Return (X, Y) of the center of cell containing provided text 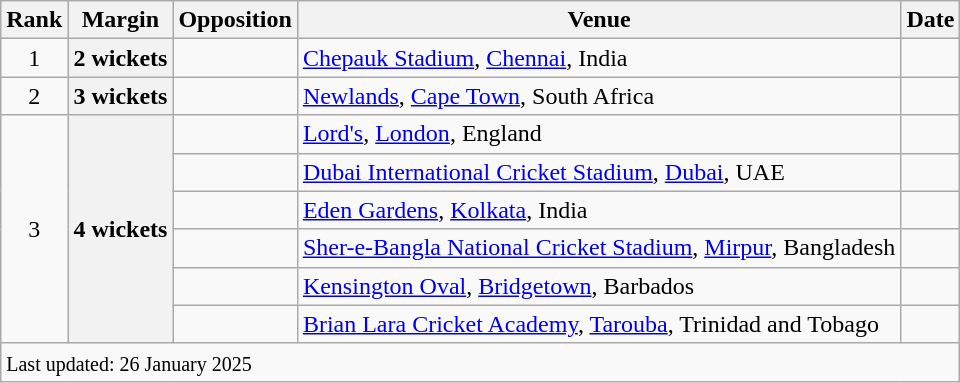
1 (34, 58)
Last updated: 26 January 2025 (480, 362)
3 (34, 229)
Date (930, 20)
3 wickets (120, 96)
2 (34, 96)
Newlands, Cape Town, South Africa (598, 96)
Chepauk Stadium, Chennai, India (598, 58)
Eden Gardens, Kolkata, India (598, 210)
Kensington Oval, Bridgetown, Barbados (598, 286)
Lord's, London, England (598, 134)
2 wickets (120, 58)
Sher-e-Bangla National Cricket Stadium, Mirpur, Bangladesh (598, 248)
4 wickets (120, 229)
Rank (34, 20)
Opposition (235, 20)
Dubai International Cricket Stadium, Dubai, UAE (598, 172)
Brian Lara Cricket Academy, Tarouba, Trinidad and Tobago (598, 324)
Margin (120, 20)
Venue (598, 20)
